Scan for the cell matching the given text and deliver its (X, Y) coordinate at center. 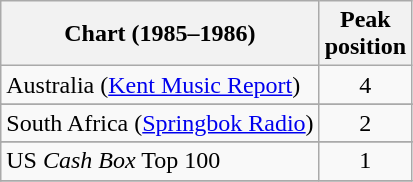
Chart (1985–1986) (160, 34)
2 (365, 123)
Australia (Kent Music Report) (160, 85)
Peakposition (365, 34)
4 (365, 85)
US Cash Box Top 100 (160, 161)
1 (365, 161)
South Africa (Springbok Radio) (160, 123)
